Find where the given text appears and provide that cell's center as [x, y] coordinate. 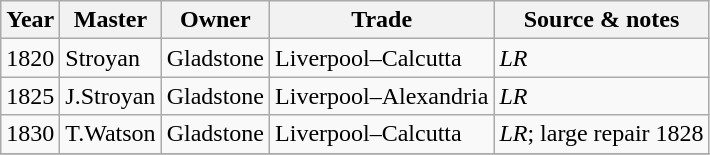
Trade [382, 20]
1820 [30, 58]
1830 [30, 134]
Source & notes [602, 20]
Master [110, 20]
LR; large repair 1828 [602, 134]
J.Stroyan [110, 96]
1825 [30, 96]
Owner [215, 20]
Stroyan [110, 58]
Year [30, 20]
Liverpool–Alexandria [382, 96]
T.Watson [110, 134]
